Provide the [X, Y] coordinate of the cell's center where the given text is located.  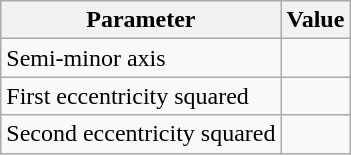
Second eccentricity squared [141, 134]
First eccentricity squared [141, 96]
Semi-minor axis [141, 58]
Value [316, 20]
Parameter [141, 20]
